Find where the given text appears and provide that cell's center as [x, y] coordinate. 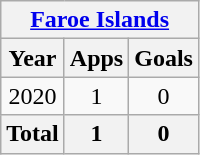
Goals [164, 58]
Apps [96, 58]
Total [33, 134]
2020 [33, 96]
Faroe Islands [100, 20]
Year [33, 58]
